Provide the (X, Y) coordinate of the cell's center where the given text is located.  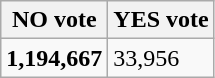
1,194,667 (54, 58)
NO vote (54, 20)
YES vote (161, 20)
33,956 (161, 58)
